Detect which cell encompasses the target text, then output its (x, y) center coordinate. 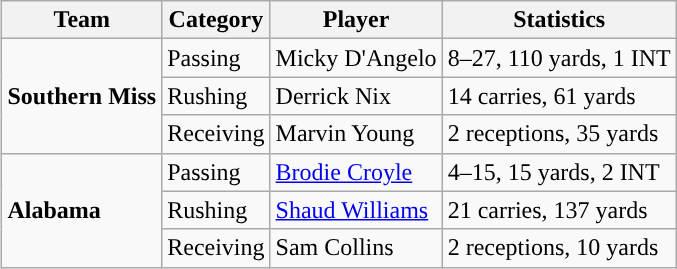
Team (82, 20)
4–15, 15 yards, 2 INT (559, 172)
Southern Miss (82, 96)
14 carries, 61 yards (559, 96)
Category (216, 20)
Statistics (559, 20)
8–27, 110 yards, 1 INT (559, 58)
Marvin Young (356, 134)
Micky D'Angelo (356, 58)
2 receptions, 10 yards (559, 248)
2 receptions, 35 yards (559, 134)
21 carries, 137 yards (559, 210)
Player (356, 20)
Derrick Nix (356, 96)
Sam Collins (356, 248)
Shaud Williams (356, 210)
Brodie Croyle (356, 172)
Alabama (82, 210)
